Capture the cell that displays the provided text and extract its (x, y) central coordinate. 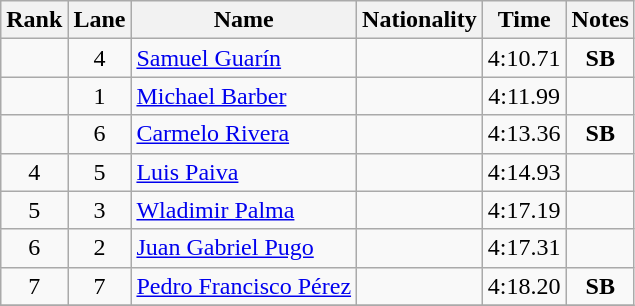
2 (100, 248)
1 (100, 96)
Rank (34, 20)
Nationality (420, 20)
Name (244, 20)
Wladimir Palma (244, 210)
4:10.71 (524, 58)
4:14.93 (524, 172)
4:11.99 (524, 96)
Lane (100, 20)
Michael Barber (244, 96)
Time (524, 20)
Notes (600, 20)
4:18.20 (524, 286)
4:13.36 (524, 134)
Carmelo Rivera (244, 134)
Juan Gabriel Pugo (244, 248)
3 (100, 210)
4:17.19 (524, 210)
4:17.31 (524, 248)
Samuel Guarín (244, 58)
Luis Paiva (244, 172)
Pedro Francisco Pérez (244, 286)
